Extract the (x, y) coordinate from the center of the cell holding the provided text.  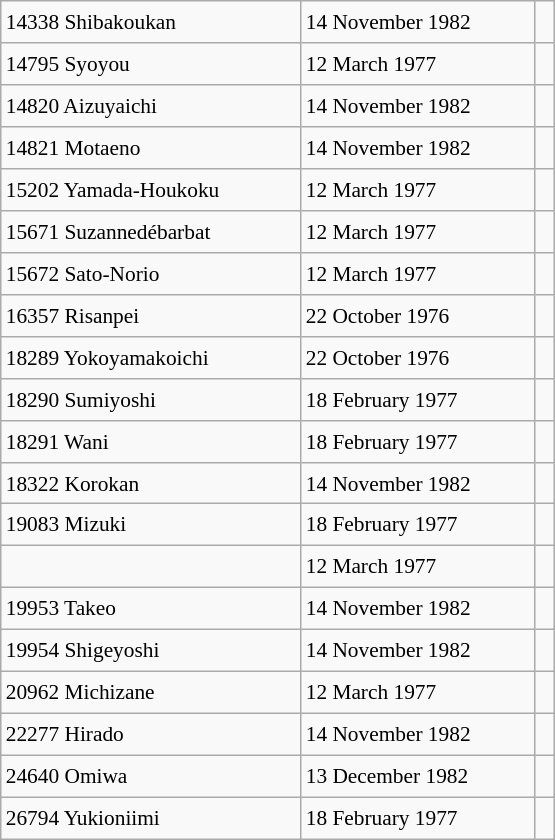
15672 Sato-Norio (151, 274)
19083 Mizuki (151, 525)
19954 Shigeyoshi (151, 651)
14820 Aizuyaichi (151, 106)
13 December 1982 (418, 776)
26794 Yukioniimi (151, 818)
18322 Korokan (151, 483)
18291 Wani (151, 441)
14795 Syoyou (151, 64)
18290 Sumiyoshi (151, 399)
22277 Hirado (151, 735)
14338 Shibakoukan (151, 22)
24640 Omiwa (151, 776)
19953 Takeo (151, 609)
14821 Motaeno (151, 148)
15202 Yamada-Houkoku (151, 190)
16357 Risanpei (151, 315)
18289 Yokoyamakoichi (151, 357)
15671 Suzannedébarbat (151, 232)
20962 Michizane (151, 693)
